Provide the (x, y) coordinate of the cell's center where the given text is located.  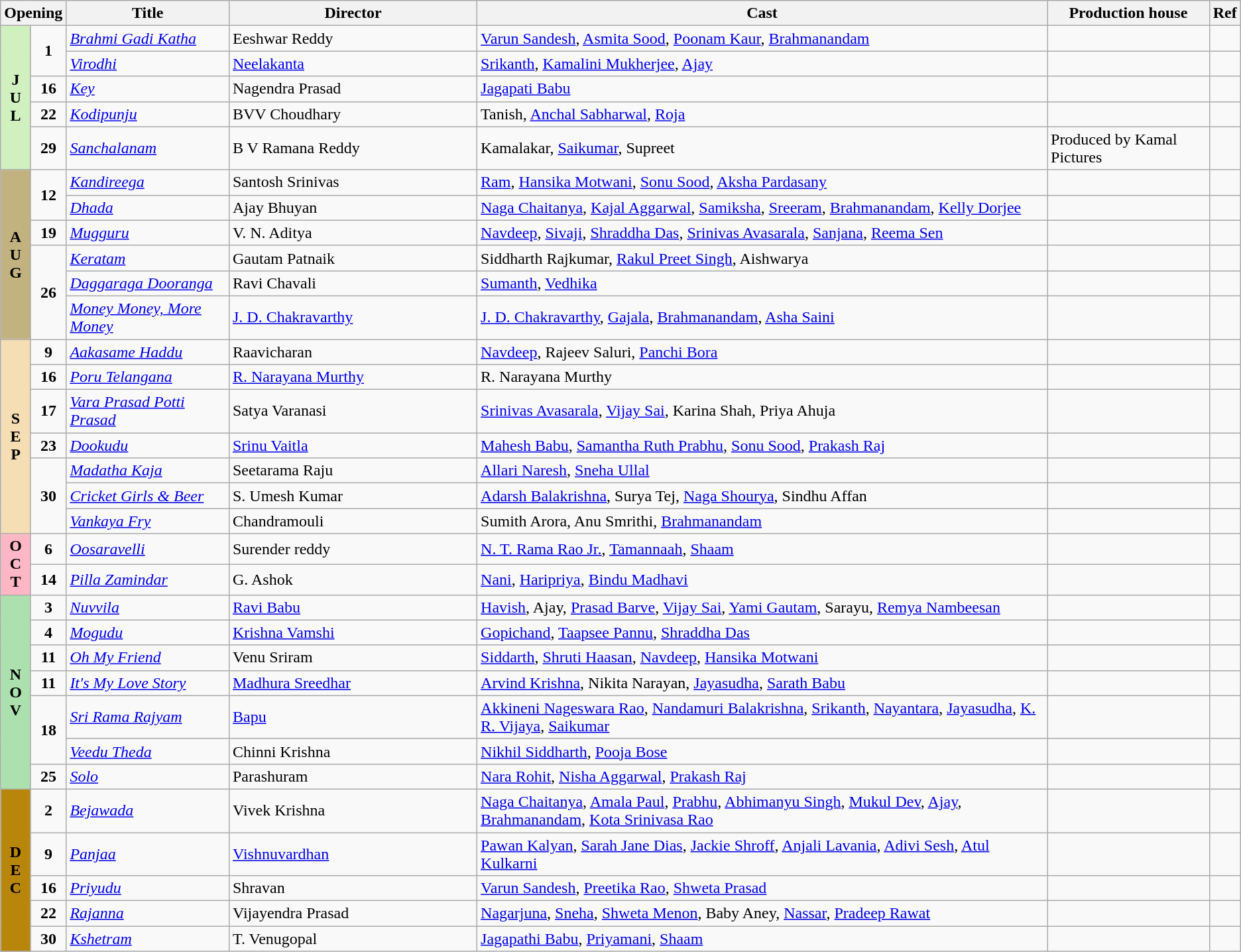
Kamalakar, Saikumar, Supreet (762, 149)
S. Umesh Kumar (353, 496)
Gopichand, Taapsee Pannu, Shraddha Das (762, 632)
Eeshwar Reddy (353, 38)
Produced by Kamal Pictures (1128, 149)
Nagendra Prasad (353, 89)
1 (48, 51)
29 (48, 149)
Surender reddy (353, 549)
T. Venugopal (353, 939)
Kshetram (148, 939)
Chandramouli (353, 521)
G. Ashok (353, 579)
Allari Naresh, Sneha Ullal (762, 471)
Neelakanta (353, 64)
Priyudu (148, 888)
Director (353, 13)
Mahesh Babu, Samantha Ruth Prabhu, Sonu Sood, Prakash Raj (762, 446)
Poru Telangana (148, 377)
Ravi Babu (353, 607)
JUL (16, 98)
Vara Prasad Potti Prasad (148, 411)
OCT (16, 564)
Vankaya Fry (148, 521)
Nikhil Siddharth, Pooja Bose (762, 751)
Keratam (148, 258)
Varun Sandesh, Asmita Sood, Poonam Kaur, Brahmanandam (762, 38)
Aakasame Haddu (148, 352)
SEP (16, 436)
Jagapathi Babu, Priyamani, Shaam (762, 939)
12 (48, 195)
23 (48, 446)
Adarsh Balakrishna, Surya Tej, Naga Shourya, Sindhu Affan (762, 496)
Nara Rohit, Nisha Aggarwal, Prakash Raj (762, 776)
Sri Rama Rajyam (148, 717)
Money Money, More Money (148, 317)
Varun Sandesh, Preetika Rao, Shweta Prasad (762, 888)
Venu Sriram (353, 658)
Nagarjuna, Sneha, Shweta Menon, Baby Aney, Nassar, Pradeep Rawat (762, 914)
Rajanna (148, 914)
3 (48, 607)
Jagapati Babu (762, 89)
Nani, Haripriya, Bindu Madhavi (762, 579)
Srikanth, Kamalini Mukherjee, Ajay (762, 64)
Pilla Zamindar (148, 579)
Pawan Kalyan, Sarah Jane Dias, Jackie Shroff, Anjali Lavania, Adivi Sesh, Atul Kulkarni (762, 854)
Vishnuvardhan (353, 854)
Bejawada (148, 810)
Daggaraga Dooranga (148, 283)
Bapu (353, 717)
Gautam Patnaik (353, 258)
Mugguru (148, 233)
Oh My Friend (148, 658)
26 (48, 292)
Ajay Bhuyan (353, 208)
Chinni Krishna (353, 751)
Dookudu (148, 446)
Cast (762, 13)
It's My Love Story (148, 683)
Parashuram (353, 776)
Santosh Srinivas (353, 182)
4 (48, 632)
Veedu Theda (148, 751)
AUG (16, 255)
Siddharth Rajkumar, Rakul Preet Singh, Aishwarya (762, 258)
2 (48, 810)
Raavicharan (353, 352)
Seetarama Raju (353, 471)
Nuvvila (148, 607)
Virodhi (148, 64)
Shravan (353, 888)
Production house (1128, 13)
Solo (148, 776)
Brahmi Gadi Katha (148, 38)
Tanish, Anchal Sabharwal, Roja (762, 114)
Vijayendra Prasad (353, 914)
Havish, Ajay, Prasad Barve, Vijay Sai, Yami Gautam, Sarayu, Remya Nambeesan (762, 607)
B V Ramana Reddy (353, 149)
J. D. Chakravarthy, Gajala, Brahmanandam, Asha Saini (762, 317)
Panjaa (148, 854)
Satya Varanasi (353, 411)
Naga Chaitanya, Amala Paul, Prabhu, Abhimanyu Singh, Mukul Dev, Ajay, Brahmanandam, Kota Srinivasa Rao (762, 810)
17 (48, 411)
14 (48, 579)
25 (48, 776)
DEC (16, 870)
Navdeep, Rajeev Saluri, Panchi Bora (762, 352)
Krishna Vamshi (353, 632)
Srinivas Avasarala, Vijay Sai, Karina Shah, Priya Ahuja (762, 411)
V. N. Aditya (353, 233)
Oosaravelli (148, 549)
Vivek Krishna (353, 810)
Ram, Hansika Motwani, Sonu Sood, Aksha Pardasany (762, 182)
Cricket Girls & Beer (148, 496)
Siddarth, Shruti Haasan, Navdeep, Hansika Motwani (762, 658)
Sanchalanam (148, 149)
Naga Chaitanya, Kajal Aggarwal, Samiksha, Sreeram, Brahmanandam, Kelly Dorjee (762, 208)
J. D. Chakravarthy (353, 317)
N. T. Rama Rao Jr., Tamannaah, Shaam (762, 549)
NOV (16, 692)
Ravi Chavali (353, 283)
Dhada (148, 208)
Mogudu (148, 632)
19 (48, 233)
Madatha Kaja (148, 471)
Key (148, 89)
Akkineni Nageswara Rao, Nandamuri Balakrishna, Srikanth, Nayantara, Jayasudha, K. R. Vijaya, Saikumar (762, 717)
18 (48, 729)
Ref (1225, 13)
Kodipunju (148, 114)
BVV Choudhary (353, 114)
Navdeep, Sivaji, Shraddha Das, Srinivas Avasarala, Sanjana, Reema Sen (762, 233)
6 (48, 549)
Opening (33, 13)
Title (148, 13)
Madhura Sreedhar (353, 683)
Sumith Arora, Anu Smrithi, Brahmanandam (762, 521)
Srinu Vaitla (353, 446)
Kandireega (148, 182)
Sumanth, Vedhika (762, 283)
Arvind Krishna, Nikita Narayan, Jayasudha, Sarath Babu (762, 683)
